Provide the [X, Y] coordinate of the cell's center where the given text is located.  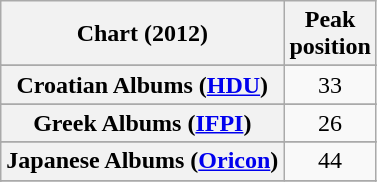
Chart (2012) [142, 34]
Peakposition [330, 34]
Croatian Albums (HDU) [142, 85]
33 [330, 85]
26 [330, 123]
Greek Albums (IFPI) [142, 123]
Japanese Albums (Oricon) [142, 161]
44 [330, 161]
